Determine the (x, y) coordinate at the center of the cell enclosing the given text.  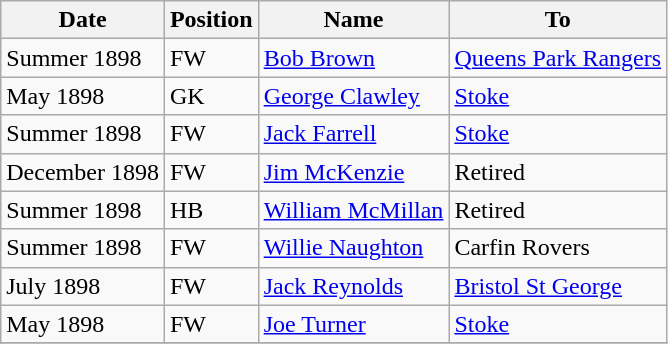
Joe Turner (354, 324)
Position (211, 20)
To (558, 20)
December 1898 (83, 172)
GK (211, 96)
Bristol St George (558, 286)
Jim McKenzie (354, 172)
HB (211, 210)
Jack Reynolds (354, 286)
Queens Park Rangers (558, 58)
William McMillan (354, 210)
Jack Farrell (354, 134)
Bob Brown (354, 58)
George Clawley (354, 96)
Willie Naughton (354, 248)
Date (83, 20)
Name (354, 20)
Carfin Rovers (558, 248)
July 1898 (83, 286)
